Find where the given text appears and provide that cell's center as (X, Y) coordinate. 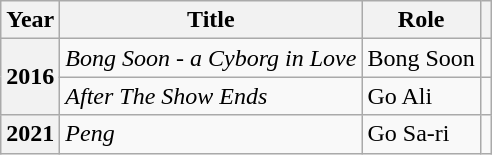
Go Sa-ri (421, 134)
Title (211, 20)
Bong Soon (421, 58)
Year (30, 20)
Role (421, 20)
2016 (30, 77)
2021 (30, 134)
After The Show Ends (211, 96)
Peng (211, 134)
Bong Soon - a Cyborg in Love (211, 58)
Go Ali (421, 96)
